Return the [X, Y] coordinate for the center point of the cell that contains the specified text.  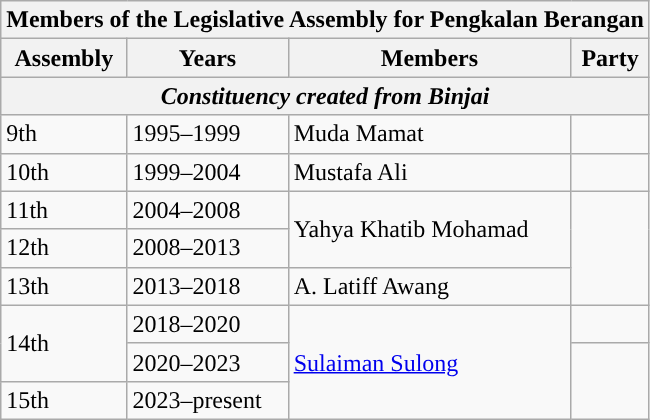
14th [64, 343]
11th [64, 210]
15th [64, 400]
Sulaiman Sulong [430, 362]
2023–present [208, 400]
Assembly [64, 58]
2004–2008 [208, 210]
2008–2013 [208, 248]
2020–2023 [208, 362]
12th [64, 248]
A. Latiff Awang [430, 286]
2018–2020 [208, 324]
9th [64, 134]
Muda Mamat [430, 134]
10th [64, 172]
Party [610, 58]
1999–2004 [208, 172]
Mustafa Ali [430, 172]
Yahya Khatib Mohamad [430, 229]
13th [64, 286]
Members [430, 58]
Years [208, 58]
2013–2018 [208, 286]
1995–1999 [208, 134]
Members of the Legislative Assembly for Pengkalan Berangan [326, 20]
Constituency created from Binjai [326, 96]
